Return (X, Y) of the center of cell containing provided text 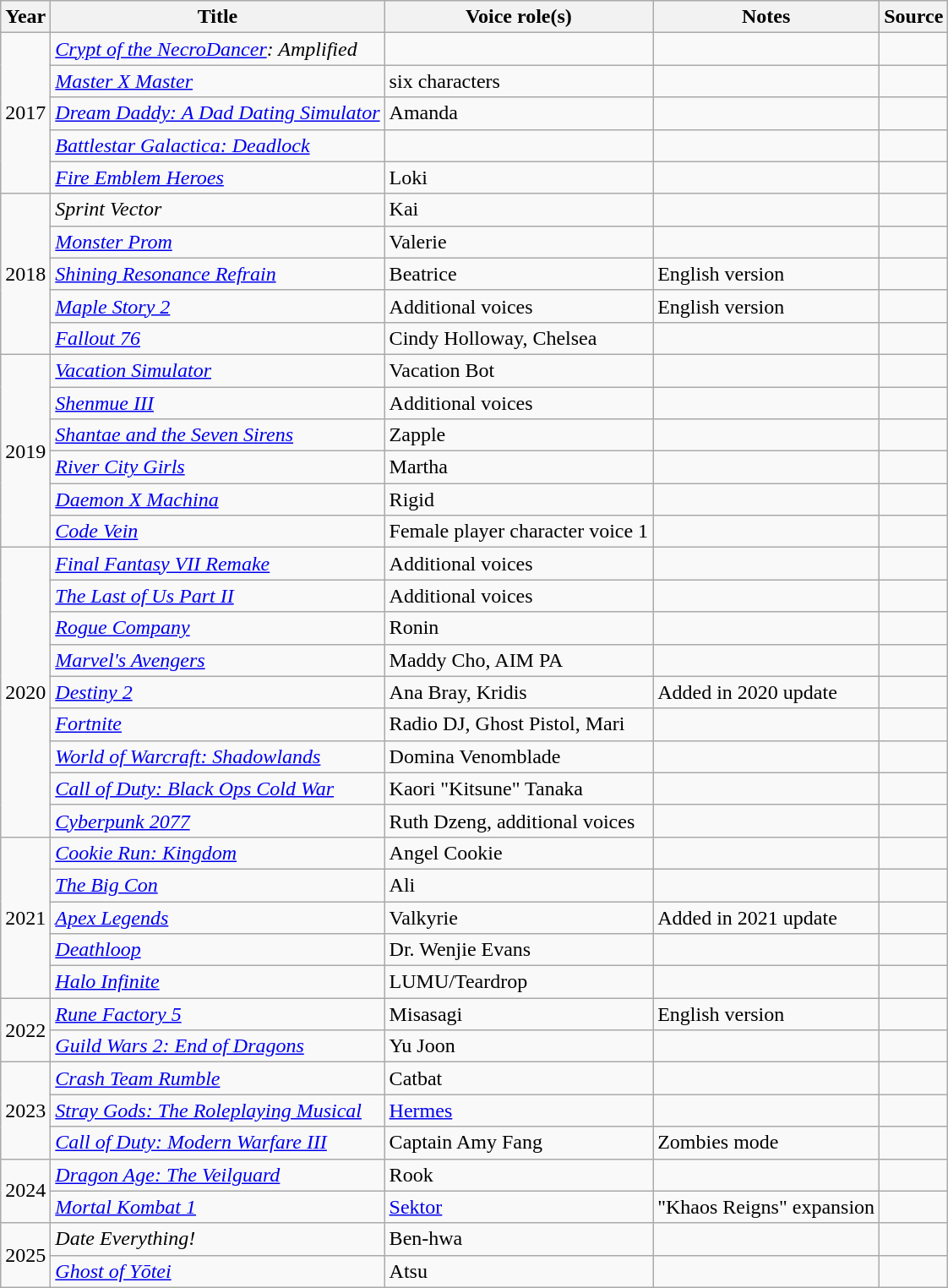
Kai (519, 210)
2025 (25, 1255)
six characters (519, 81)
Source (914, 17)
World of Warcraft: Shadowlands (218, 756)
Ana Bray, Kridis (519, 692)
River City Girls (218, 467)
Catbat (519, 1078)
2017 (25, 113)
Dr. Wenjie Evans (519, 950)
Notes (766, 17)
Guild Wars 2: End of Dragons (218, 1046)
Battlestar Galactica: Deadlock (218, 145)
Fire Emblem Heroes (218, 177)
Destiny 2 (218, 692)
Domina Venomblade (519, 756)
Hermes (519, 1111)
2021 (25, 917)
Sprint Vector (218, 210)
Ruth Dzeng, additional voices (519, 821)
Female player character voice 1 (519, 532)
Rook (519, 1175)
Marvel's Avengers (218, 660)
Zapple (519, 435)
Cindy Holloway, Chelsea (519, 338)
Martha (519, 467)
Fallout 76 (218, 338)
Loki (519, 177)
Call of Duty: Modern Warfare III (218, 1143)
2023 (25, 1111)
Monster Prom (218, 242)
Master X Master (218, 81)
Stray Gods: The Roleplaying Musical (218, 1111)
The Last of Us Part II (218, 596)
Fortnite (218, 724)
Daemon X Machina (218, 499)
Beatrice (519, 274)
Apex Legends (218, 917)
The Big Con (218, 885)
Date Everything! (218, 1239)
Zombies mode (766, 1143)
"Khaos Reigns" expansion (766, 1207)
Voice role(s) (519, 17)
Rune Factory 5 (218, 1014)
Yu Joon (519, 1046)
Ronin (519, 628)
Call of Duty: Black Ops Cold War (218, 789)
2018 (25, 274)
Dream Daddy: A Dad Dating Simulator (218, 113)
Angel Cookie (519, 853)
Shenmue III (218, 403)
Dragon Age: The Veilguard (218, 1175)
Ghost of Yōtei (218, 1271)
Added in 2020 update (766, 692)
Shining Resonance Refrain (218, 274)
Crypt of the NecroDancer: Amplified (218, 49)
Mortal Kombat 1 (218, 1207)
Amanda (519, 113)
Maddy Cho, AIM PA (519, 660)
Captain Amy Fang (519, 1143)
Maple Story 2 (218, 306)
Cyberpunk 2077 (218, 821)
Added in 2021 update (766, 917)
Cookie Run: Kingdom (218, 853)
Rigid (519, 499)
Year (25, 17)
2020 (25, 693)
Ben-hwa (519, 1239)
Vacation Bot (519, 370)
Sektor (519, 1207)
LUMU/Teardrop (519, 982)
Kaori "Kitsune" Tanaka (519, 789)
Ali (519, 885)
Valkyrie (519, 917)
Halo Infinite (218, 982)
Code Vein (218, 532)
Title (218, 17)
2022 (25, 1030)
Crash Team Rumble (218, 1078)
2019 (25, 450)
Shantae and the Seven Sirens (218, 435)
Vacation Simulator (218, 370)
Misasagi (519, 1014)
Valerie (519, 242)
2024 (25, 1191)
Rogue Company (218, 628)
Atsu (519, 1271)
Radio DJ, Ghost Pistol, Mari (519, 724)
Final Fantasy VII Remake (218, 564)
Deathloop (218, 950)
